Detect which cell encompasses the target text, then output its (X, Y) center coordinate. 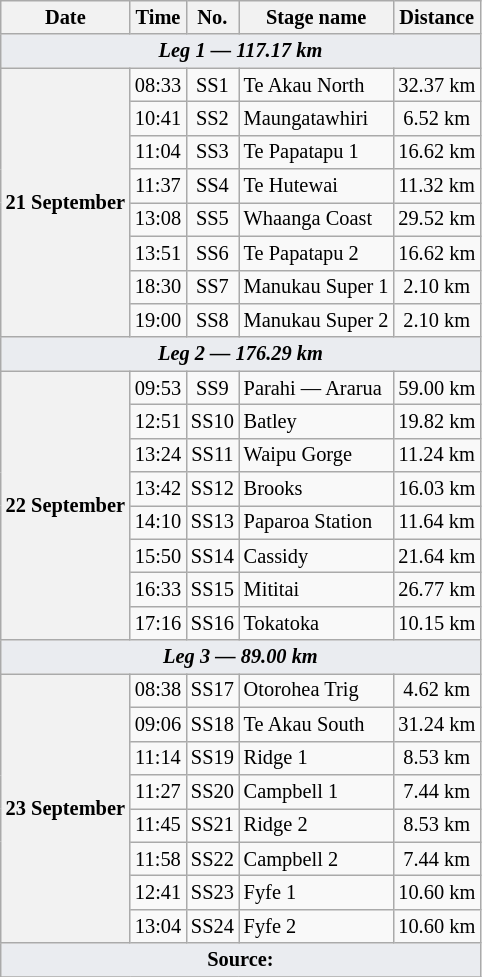
31.24 km (436, 724)
14:10 (158, 522)
SS23 (212, 892)
Waipu Gorge (316, 455)
16:33 (158, 589)
SS14 (212, 556)
SS18 (212, 724)
4.62 km (436, 690)
Te Papatapu 2 (316, 253)
Fyfe 2 (316, 926)
26.77 km (436, 589)
No. (212, 17)
Source: (240, 960)
59.00 km (436, 388)
Time (158, 17)
19:00 (158, 320)
Mititai (316, 589)
22 September (66, 506)
Paparoa Station (316, 522)
SS17 (212, 690)
11:27 (158, 791)
SS7 (212, 287)
Te Papatapu 1 (316, 152)
10:41 (158, 118)
15:50 (158, 556)
SS3 (212, 152)
SS22 (212, 859)
23 September (66, 808)
SS5 (212, 219)
12:41 (158, 892)
09:06 (158, 724)
08:38 (158, 690)
Maungatawhiri (316, 118)
32.37 km (436, 85)
SS21 (212, 825)
SS10 (212, 421)
6.52 km (436, 118)
Brooks (316, 489)
13:08 (158, 219)
SS8 (212, 320)
11:14 (158, 758)
08:33 (158, 85)
Ridge 1 (316, 758)
Leg 2 — 176.29 km (240, 354)
12:51 (158, 421)
Parahi — Ararua (316, 388)
11:45 (158, 825)
Manukau Super 2 (316, 320)
29.52 km (436, 219)
Te Akau South (316, 724)
Te Akau North (316, 85)
Otorohea Trig (316, 690)
11.64 km (436, 522)
Tokatoka (316, 623)
Leg 3 — 89.00 km (240, 657)
Campbell 2 (316, 859)
SS24 (212, 926)
Te Hutewai (316, 186)
Batley (316, 421)
11:37 (158, 186)
SS13 (212, 522)
Date (66, 17)
SS16 (212, 623)
SS20 (212, 791)
Ridge 2 (316, 825)
11:58 (158, 859)
SS4 (212, 186)
SS6 (212, 253)
13:04 (158, 926)
Manukau Super 1 (316, 287)
Distance (436, 17)
17:16 (158, 623)
16.03 km (436, 489)
19.82 km (436, 421)
11.32 km (436, 186)
13:51 (158, 253)
Whaanga Coast (316, 219)
11:04 (158, 152)
18:30 (158, 287)
SS2 (212, 118)
13:42 (158, 489)
Campbell 1 (316, 791)
13:24 (158, 455)
Stage name (316, 17)
SS1 (212, 85)
21 September (66, 202)
Leg 1 — 117.17 km (240, 51)
SS11 (212, 455)
10.15 km (436, 623)
Fyfe 1 (316, 892)
SS19 (212, 758)
11.24 km (436, 455)
09:53 (158, 388)
SS12 (212, 489)
SS15 (212, 589)
21.64 km (436, 556)
SS9 (212, 388)
Cassidy (316, 556)
